Output the [x, y] coordinate of the center of the cell containing the given text.  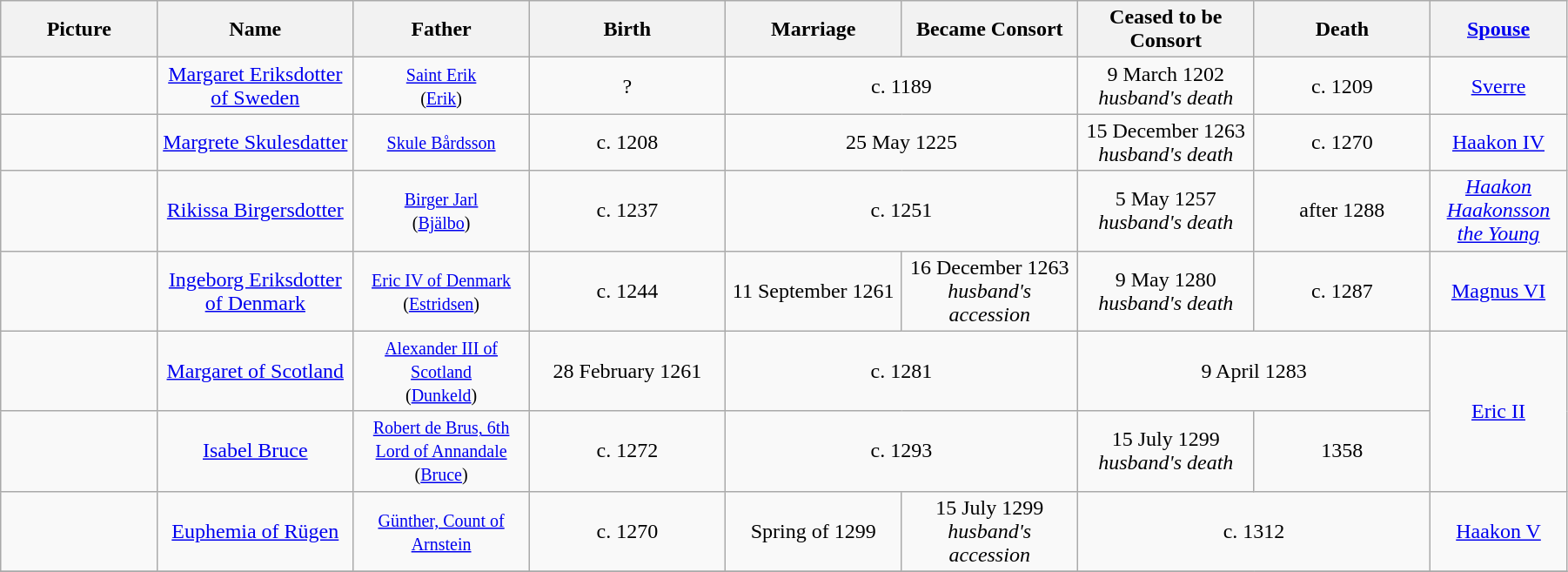
c. 1189 [901, 85]
Margaret of Scotland [256, 371]
11 September 1261 [813, 291]
c. 1208 [627, 143]
15 December 1263husband's death [1166, 143]
16 December 1263 husband's accession [990, 291]
15 July 1299husband's death [1166, 451]
Marriage [813, 30]
Haakon Haakonsson the Young [1498, 211]
Günther, Count of Arnstein [442, 531]
28 February 1261 [627, 371]
9 March 1202husband's death [1166, 85]
9 May 1280husband's death [1166, 291]
9 April 1283 [1255, 371]
Name [256, 30]
c. 1251 [901, 211]
Alexander III of Scotland(Dunkeld) [442, 371]
after 1288 [1342, 211]
Spouse [1498, 30]
Ingeborg Eriksdotter of Denmark [256, 291]
c. 1209 [1342, 85]
Margrete Skulesdatter [256, 143]
Eric II [1498, 411]
Father [442, 30]
c. 1287 [1342, 291]
Eric IV of Denmark(Estridsen) [442, 291]
Euphemia of Rügen [256, 531]
c. 1312 [1255, 531]
Sverre [1498, 85]
Ceased to be Consort [1166, 30]
Death [1342, 30]
Rikissa Birgersdotter [256, 211]
c. 1272 [627, 451]
Haakon IV [1498, 143]
Margaret Eriksdotter of Sweden [256, 85]
c. 1293 [901, 451]
5 May 1257husband's death [1166, 211]
c. 1237 [627, 211]
Became Consort [990, 30]
Birger Jarl(Bjälbo) [442, 211]
25 May 1225 [901, 143]
Isabel Bruce [256, 451]
Robert de Brus, 6th Lord of Annandale(Bruce) [442, 451]
c. 1244 [627, 291]
Spring of 1299 [813, 531]
15 July 1299husband's accession [990, 531]
Picture [79, 30]
Saint Erik(Erik) [442, 85]
c. 1281 [901, 371]
1358 [1342, 451]
Skule Bårdsson [442, 143]
Haakon V [1498, 531]
Magnus VI [1498, 291]
? [627, 85]
Birth [627, 30]
